Pinpoint the cell where the given text exists, returning its [x, y] midpoint coordinate. 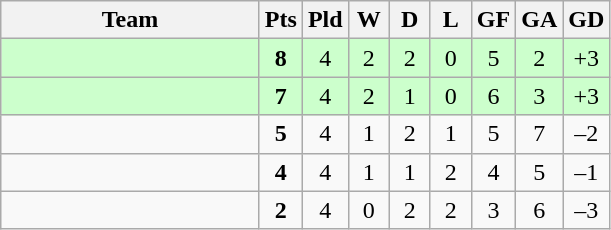
8 [280, 58]
W [368, 20]
GA [540, 20]
D [410, 20]
–3 [586, 210]
Pld [325, 20]
–1 [586, 172]
Team [130, 20]
–2 [586, 134]
Pts [280, 20]
L [450, 20]
GF [493, 20]
GD [586, 20]
